For the text-containing cell, return its midpoint in [x, y] coordinate format. 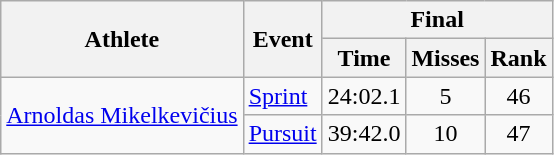
Rank [518, 58]
24:02.1 [364, 96]
5 [446, 96]
Arnoldas Mikelkevičius [122, 115]
39:42.0 [364, 134]
Pursuit [282, 134]
Athlete [122, 39]
Misses [446, 58]
Time [364, 58]
Sprint [282, 96]
46 [518, 96]
Final [437, 20]
Event [282, 39]
47 [518, 134]
10 [446, 134]
